Output the (X, Y) coordinate of the center of the cell containing the given text.  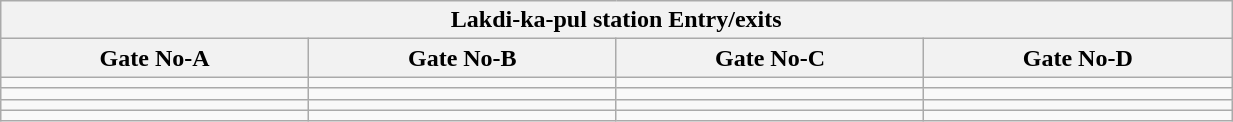
Gate No-D (1078, 58)
Gate No-C (770, 58)
Lakdi-ka-pul station Entry/exits (616, 20)
Gate No-A (155, 58)
Gate No-B (462, 58)
